Pinpoint the cell where the given text exists, returning its [x, y] midpoint coordinate. 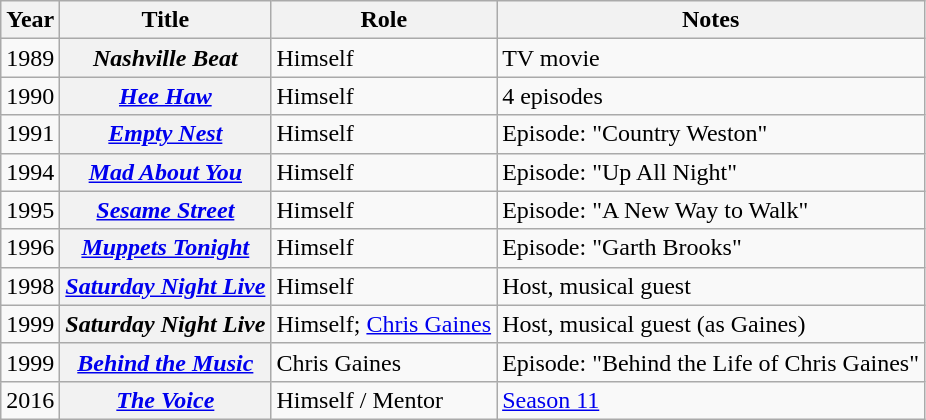
1995 [30, 210]
1991 [30, 134]
1996 [30, 248]
Empty Nest [166, 134]
Role [384, 20]
Title [166, 20]
Hee Haw [166, 96]
The Voice [166, 400]
Notes [711, 20]
Season 11 [711, 400]
Nashville Beat [166, 58]
Himself; Chris Gaines [384, 324]
Episode: "Up All Night" [711, 172]
Year [30, 20]
1994 [30, 172]
4 episodes [711, 96]
Episode: "Behind the Life of Chris Gaines" [711, 362]
1990 [30, 96]
Episode: "A New Way to Walk" [711, 210]
Mad About You [166, 172]
2016 [30, 400]
1998 [30, 286]
1989 [30, 58]
Sesame Street [166, 210]
Episode: "Garth Brooks" [711, 248]
Host, musical guest [711, 286]
Episode: "Country Weston" [711, 134]
Host, musical guest (as Gaines) [711, 324]
Behind the Music [166, 362]
TV movie [711, 58]
Himself / Mentor [384, 400]
Muppets Tonight [166, 248]
Chris Gaines [384, 362]
